Return (X, Y) of the center of cell containing provided text 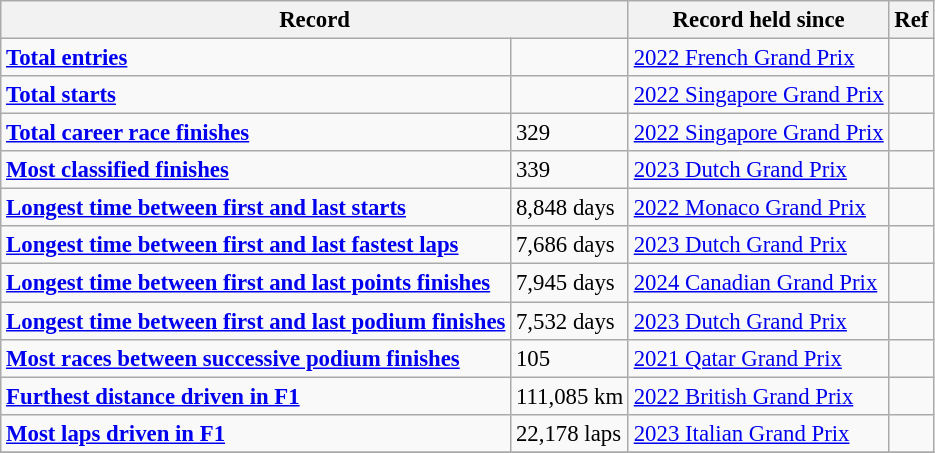
2022 French Grand Prix (758, 58)
Most laps driven in F1 (256, 433)
7,532 days (570, 321)
Most races between successive podium finishes (256, 358)
Record held since (758, 20)
8,848 days (570, 208)
2022 British Grand Prix (758, 396)
Ref (912, 20)
2021 Qatar Grand Prix (758, 358)
Furthest distance driven in F1 (256, 396)
Total career race finishes (256, 133)
Longest time between first and last podium finishes (256, 321)
7,686 days (570, 245)
105 (570, 358)
Most classified finishes (256, 170)
Total entries (256, 58)
22,178 laps (570, 433)
339 (570, 170)
111,085 km (570, 396)
7,945 days (570, 283)
329 (570, 133)
Total starts (256, 95)
2024 Canadian Grand Prix (758, 283)
Record (315, 20)
Longest time between first and last starts (256, 208)
Longest time between first and last fastest laps (256, 245)
2023 Italian Grand Prix (758, 433)
2022 Monaco Grand Prix (758, 208)
Longest time between first and last points finishes (256, 283)
